Detect which cell encompasses the target text, then output its (x, y) center coordinate. 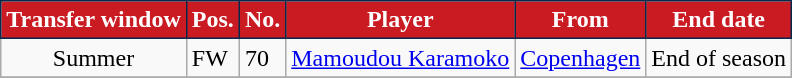
Summer (94, 58)
From (580, 20)
No. (262, 20)
Pos. (212, 20)
End date (719, 20)
70 (262, 58)
Copenhagen (580, 58)
FW (212, 58)
Mamoudou Karamoko (400, 58)
End of season (719, 58)
Player (400, 20)
Transfer window (94, 20)
